Output the [x, y] coordinate of the center of the cell containing the given text.  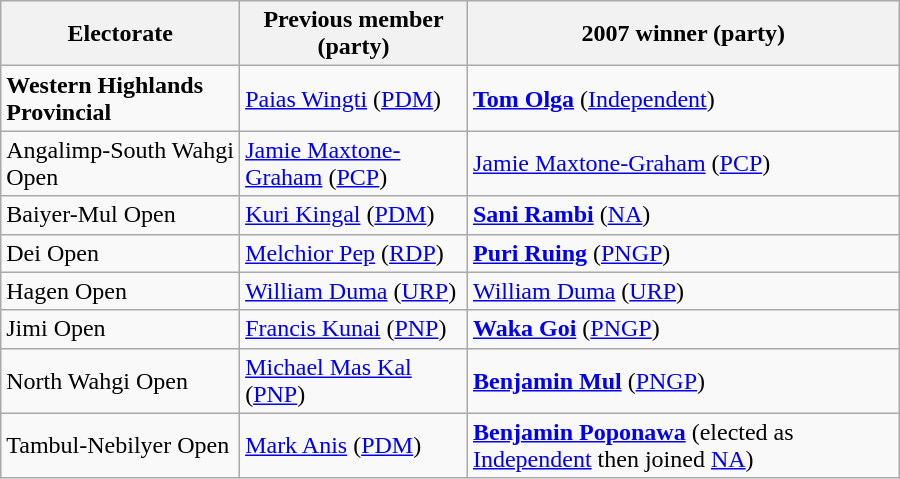
Jimi Open [120, 329]
Michael Mas Kal (PNP) [354, 380]
Francis Kunai (PNP) [354, 329]
Melchior Pep (RDP) [354, 253]
Tambul-Nebilyer Open [120, 446]
Waka Goi (PNGP) [683, 329]
Puri Ruing (PNGP) [683, 253]
Sani Rambi (NA) [683, 215]
Benjamin Poponawa (elected as Independent then joined NA) [683, 446]
Previous member (party) [354, 34]
Benjamin Mul (PNGP) [683, 380]
Dei Open [120, 253]
Electorate [120, 34]
Angalimp-South Wahgi Open [120, 164]
Mark Anis (PDM) [354, 446]
Western Highlands Provincial [120, 98]
Baiyer-Mul Open [120, 215]
Hagen Open [120, 291]
Tom Olga (Independent) [683, 98]
North Wahgi Open [120, 380]
Kuri Kingal (PDM) [354, 215]
2007 winner (party) [683, 34]
Paias Wingti (PDM) [354, 98]
